For the text-containing cell, return its midpoint in (X, Y) coordinate format. 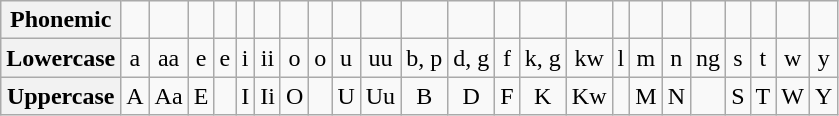
ii (268, 58)
a (135, 58)
s (738, 58)
w (793, 58)
E (201, 96)
N (676, 96)
Aa (168, 96)
l (621, 58)
M (646, 96)
f (507, 58)
aa (168, 58)
Uppercase (61, 96)
U (346, 96)
uu (380, 58)
n (676, 58)
y (824, 58)
u (346, 58)
t (763, 58)
Kw (589, 96)
B (424, 96)
I (246, 96)
D (472, 96)
d, g (472, 58)
A (135, 96)
Uu (380, 96)
T (763, 96)
W (793, 96)
F (507, 96)
Lowercase (61, 58)
ng (708, 58)
kw (589, 58)
i (246, 58)
b, p (424, 58)
O (294, 96)
K (542, 96)
Phonemic (61, 20)
Y (824, 96)
m (646, 58)
k, g (542, 58)
S (738, 96)
Ii (268, 96)
